Determine the (X, Y) coordinate at the center of the cell enclosing the given text.  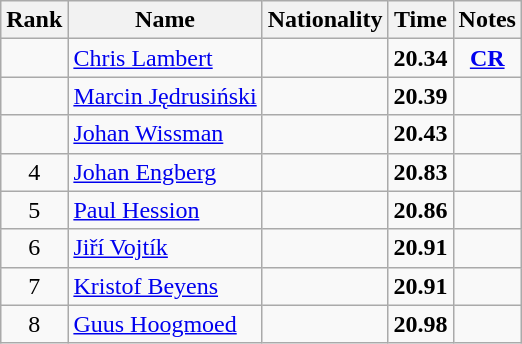
8 (34, 324)
6 (34, 248)
Marcin Jędrusiński (165, 96)
Nationality (325, 20)
20.83 (420, 172)
Kristof Beyens (165, 286)
Chris Lambert (165, 58)
20.43 (420, 134)
Paul Hession (165, 210)
20.34 (420, 58)
CR (487, 58)
20.86 (420, 210)
Name (165, 20)
5 (34, 210)
Notes (487, 20)
Rank (34, 20)
Johan Engberg (165, 172)
Guus Hoogmoed (165, 324)
Time (420, 20)
Johan Wissman (165, 134)
7 (34, 286)
4 (34, 172)
20.39 (420, 96)
20.98 (420, 324)
Jiří Vojtík (165, 248)
